Return (x, y) of the center of cell containing provided text 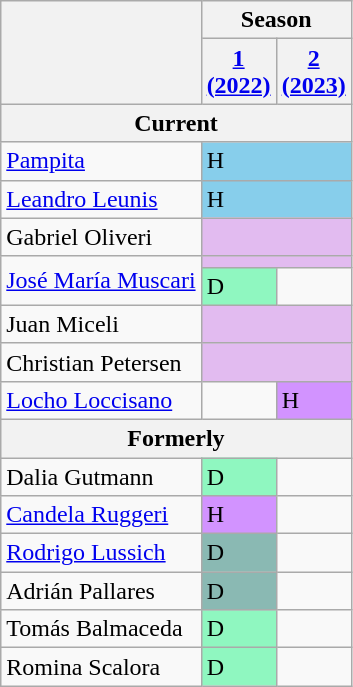
Adrián Pallares (101, 591)
Current (176, 123)
2 (2023) (314, 72)
José María Muscari (101, 280)
Formerly (176, 438)
Season (276, 20)
Dalia Gutmann (101, 477)
Leandro Leunis (101, 199)
Romina Scalora (101, 667)
Christian Petersen (101, 362)
1 (2022) (238, 72)
Pampita (101, 161)
Tomás Balmaceda (101, 629)
Gabriel Oliveri (101, 237)
Locho Loccisano (101, 400)
Rodrigo Lussich (101, 553)
Candela Ruggeri (101, 515)
Juan Miceli (101, 324)
